Determine the (X, Y) coordinate at the center of the cell enclosing the given text.  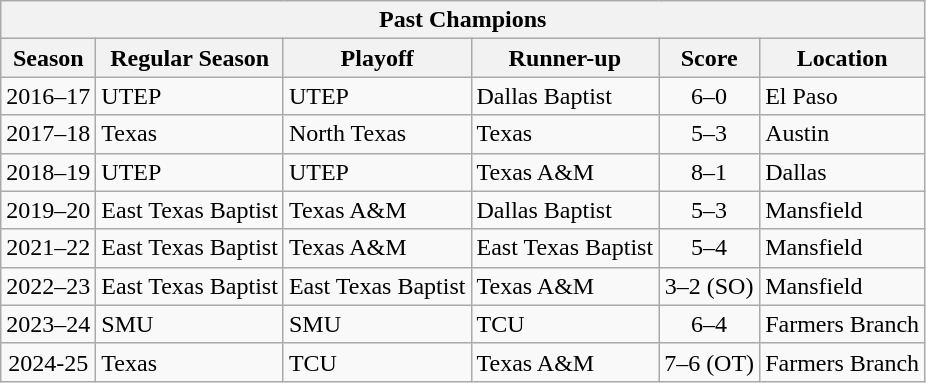
Score (710, 58)
Austin (842, 134)
2022–23 (48, 286)
2017–18 (48, 134)
2023–24 (48, 324)
North Texas (377, 134)
2021–22 (48, 248)
3–2 (SO) (710, 286)
Playoff (377, 58)
5–4 (710, 248)
2019–20 (48, 210)
2024-25 (48, 362)
6–0 (710, 96)
Runner-up (565, 58)
6–4 (710, 324)
Regular Season (190, 58)
El Paso (842, 96)
7–6 (OT) (710, 362)
Season (48, 58)
Location (842, 58)
2016–17 (48, 96)
Dallas (842, 172)
Past Champions (463, 20)
2018–19 (48, 172)
8–1 (710, 172)
